From the cell containing the given text, extract its center point as (X, Y) coordinate. 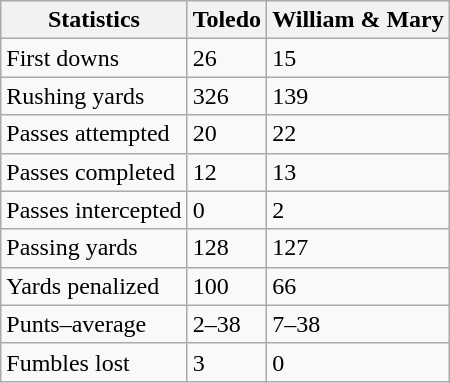
26 (227, 58)
First downs (94, 58)
Passes intercepted (94, 210)
2–38 (227, 324)
22 (358, 134)
Passing yards (94, 248)
20 (227, 134)
128 (227, 248)
2 (358, 210)
3 (227, 362)
100 (227, 286)
Punts–average (94, 324)
William & Mary (358, 20)
Passes completed (94, 172)
66 (358, 286)
Fumbles lost (94, 362)
127 (358, 248)
Toledo (227, 20)
326 (227, 96)
Statistics (94, 20)
Rushing yards (94, 96)
7–38 (358, 324)
13 (358, 172)
15 (358, 58)
139 (358, 96)
Yards penalized (94, 286)
Passes attempted (94, 134)
12 (227, 172)
